Output the (x, y) coordinate of the center of the cell containing the given text.  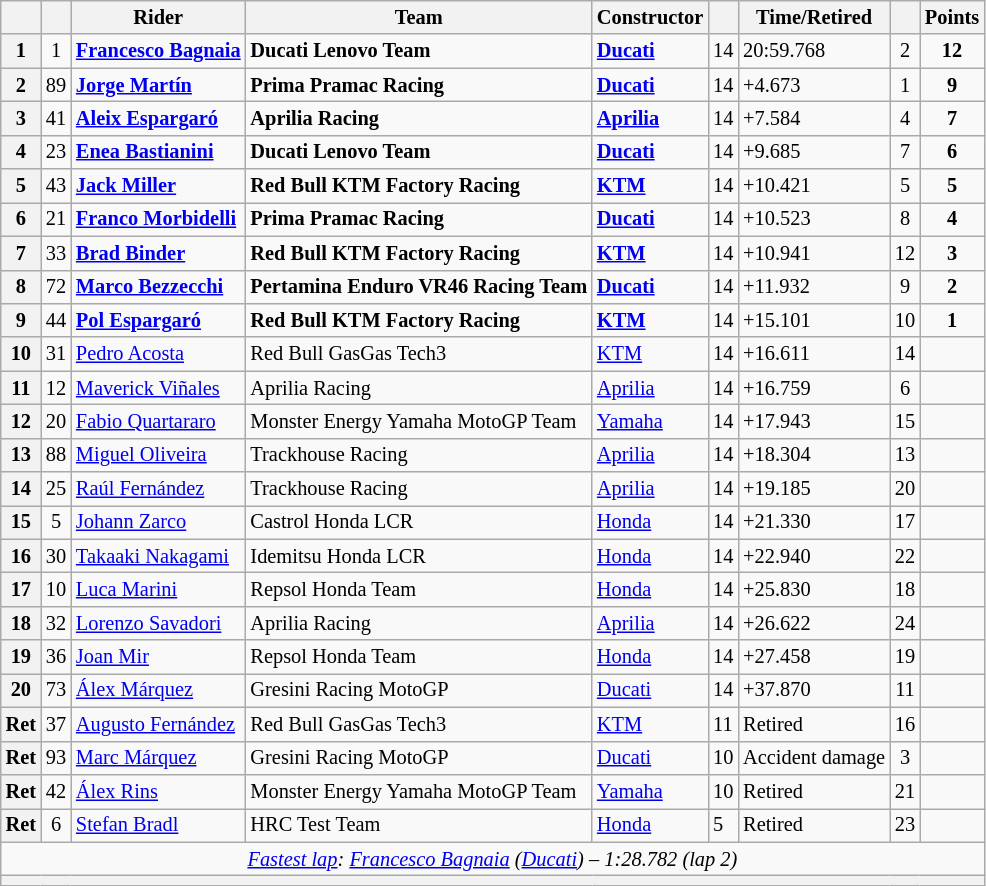
Aleix Espargaró (158, 118)
Time/Retired (814, 17)
HRC Test Team (420, 825)
Team (420, 17)
88 (56, 455)
Enea Bastianini (158, 152)
Brad Binder (158, 253)
+16.759 (814, 388)
36 (56, 657)
Marco Bezzecchi (158, 287)
Johann Zarco (158, 522)
+15.101 (814, 320)
Constructor (650, 17)
Franco Morbidelli (158, 219)
Raúl Fernández (158, 489)
Maverick Viñales (158, 388)
22 (905, 556)
+7.584 (814, 118)
89 (56, 85)
+26.622 (814, 623)
31 (56, 354)
Pertamina Enduro VR46 Racing Team (420, 287)
+27.458 (814, 657)
Álex Márquez (158, 690)
Augusto Fernández (158, 724)
Joan Mir (158, 657)
Rider (158, 17)
Accident damage (814, 758)
37 (56, 724)
32 (56, 623)
41 (56, 118)
+17.943 (814, 421)
20:59.768 (814, 51)
Fastest lap: Francesco Bagnaia (Ducati) – 1:28.782 (lap 2) (492, 859)
Stefan Bradl (158, 825)
Takaaki Nakagami (158, 556)
Francesco Bagnaia (158, 51)
Pol Espargaró (158, 320)
Fabio Quartararo (158, 421)
Jack Miller (158, 186)
+11.932 (814, 287)
+16.611 (814, 354)
24 (905, 623)
Marc Márquez (158, 758)
Points (952, 17)
+9.685 (814, 152)
+18.304 (814, 455)
Álex Rins (158, 791)
+4.673 (814, 85)
30 (56, 556)
+19.185 (814, 489)
44 (56, 320)
+10.421 (814, 186)
+37.870 (814, 690)
+10.523 (814, 219)
Pedro Acosta (158, 354)
Miguel Oliveira (158, 455)
+22.940 (814, 556)
43 (56, 186)
+21.330 (814, 522)
72 (56, 287)
Jorge Martín (158, 85)
Castrol Honda LCR (420, 522)
Lorenzo Savadori (158, 623)
33 (56, 253)
73 (56, 690)
+25.830 (814, 589)
93 (56, 758)
Luca Marini (158, 589)
+10.941 (814, 253)
42 (56, 791)
25 (56, 489)
Idemitsu Honda LCR (420, 556)
